From the cell containing the given text, extract its center point as [X, Y] coordinate. 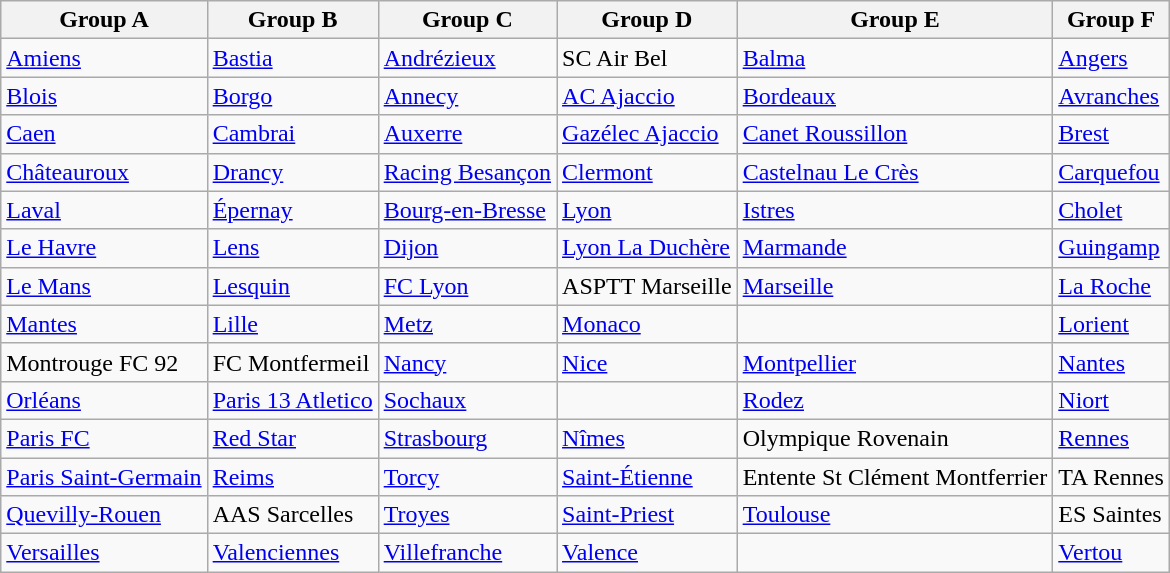
Lens [292, 248]
Entente St Clément Montferrier [895, 477]
Olympique Rovenain [895, 438]
Troyes [467, 515]
Balma [895, 58]
ASPTT Marseille [648, 286]
Lyon [648, 210]
AAS Sarcelles [292, 515]
Montrouge FC 92 [104, 362]
Rennes [1111, 438]
Nantes [1111, 362]
Strasbourg [467, 438]
Torcy [467, 477]
Rodez [895, 400]
Clermont [648, 172]
Vertou [1111, 553]
Borgo [292, 96]
Reims [292, 477]
Angers [1111, 58]
Marmande [895, 248]
Dijon [467, 248]
Versailles [104, 553]
Racing Besançon [467, 172]
Group E [895, 20]
Montpellier [895, 362]
Castelnau Le Crès [895, 172]
Canet Roussillon [895, 134]
Red Star [292, 438]
Paris FC [104, 438]
Auxerre [467, 134]
Cambrai [292, 134]
Valenciennes [292, 553]
Brest [1111, 134]
Paris Saint-Germain [104, 477]
FC Montfermeil [292, 362]
Lorient [1111, 324]
SC Air Bel [648, 58]
Toulouse [895, 515]
TA Rennes [1111, 477]
Caen [104, 134]
Blois [104, 96]
Orléans [104, 400]
Metz [467, 324]
Niort [1111, 400]
Nice [648, 362]
Le Mans [104, 286]
Group F [1111, 20]
Group D [648, 20]
Group C [467, 20]
Lyon La Duchère [648, 248]
Nancy [467, 362]
Quevilly-Rouen [104, 515]
La Roche [1111, 286]
Bourg-en-Bresse [467, 210]
Bordeaux [895, 96]
Valence [648, 553]
Andrézieux [467, 58]
Group B [292, 20]
Laval [104, 210]
Épernay [292, 210]
Mantes [104, 324]
Carquefou [1111, 172]
Gazélec Ajaccio [648, 134]
Avranches [1111, 96]
Le Havre [104, 248]
Nîmes [648, 438]
Châteauroux [104, 172]
Villefranche [467, 553]
Sochaux [467, 400]
Annecy [467, 96]
Saint-Priest [648, 515]
Marseille [895, 286]
Cholet [1111, 210]
ES Saintes [1111, 515]
Amiens [104, 58]
Drancy [292, 172]
Group A [104, 20]
FC Lyon [467, 286]
Istres [895, 210]
AC Ajaccio [648, 96]
Lille [292, 324]
Bastia [292, 58]
Monaco [648, 324]
Paris 13 Atletico [292, 400]
Lesquin [292, 286]
Saint-Étienne [648, 477]
Guingamp [1111, 248]
